Locate the cell with the specified text and output its [X, Y] center coordinate. 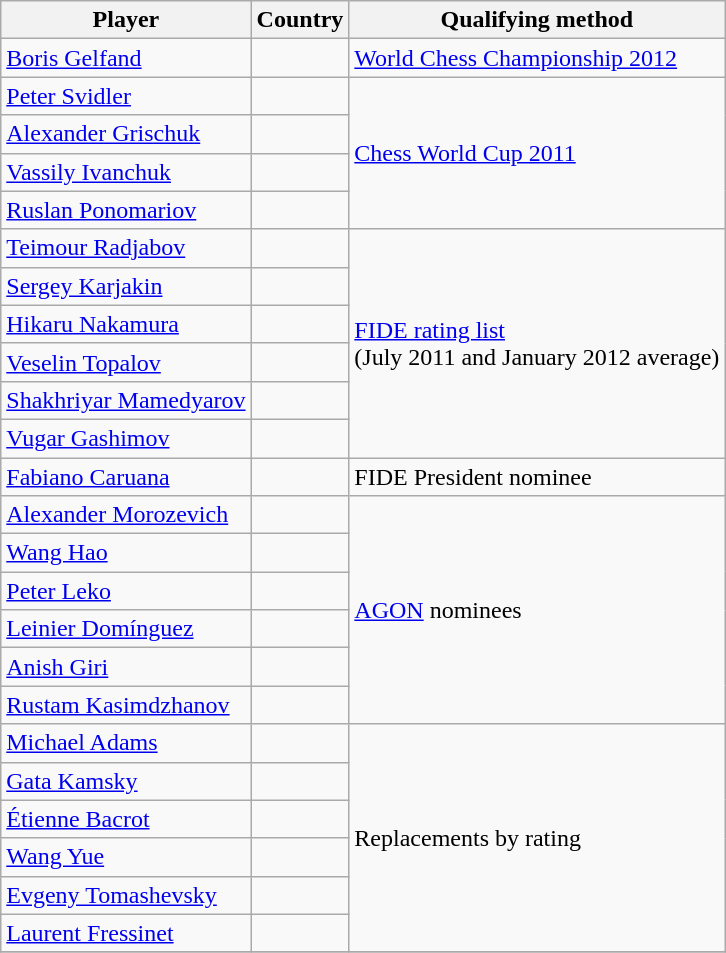
Vugar Gashimov [126, 438]
Ruslan Ponomariov [126, 210]
FIDE President nominee [537, 477]
Wang Yue [126, 857]
Qualifying method [537, 20]
Gata Kamsky [126, 781]
Alexander Grischuk [126, 134]
Country [300, 20]
Vassily Ivanchuk [126, 172]
Peter Leko [126, 591]
Étienne Bacrot [126, 819]
Michael Adams [126, 743]
Hikaru Nakamura [126, 324]
FIDE rating list(July 2011 and January 2012 average) [537, 343]
World Chess Championship 2012 [537, 58]
Anish Giri [126, 667]
Leinier Domínguez [126, 629]
Teimour Radjabov [126, 248]
Fabiano Caruana [126, 477]
Replacements by rating [537, 838]
Sergey Karjakin [126, 286]
Wang Hao [126, 553]
Boris Gelfand [126, 58]
Shakhriyar Mamedyarov [126, 400]
Alexander Morozevich [126, 515]
Veselin Topalov [126, 362]
Peter Svidler [126, 96]
Chess World Cup 2011 [537, 153]
Player [126, 20]
Laurent Fressinet [126, 933]
Evgeny Tomashevsky [126, 895]
Rustam Kasimdzhanov [126, 705]
AGON nominees [537, 610]
